Pinpoint the cell where the given text exists, returning its [X, Y] midpoint coordinate. 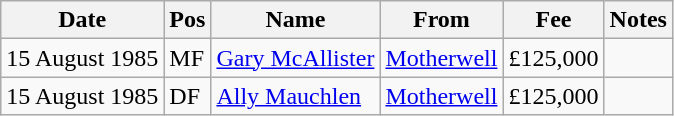
MF [188, 58]
DF [188, 96]
Date [82, 20]
Name [296, 20]
Gary McAllister [296, 58]
Ally Mauchlen [296, 96]
From [442, 20]
Fee [554, 20]
Pos [188, 20]
Notes [638, 20]
